Extract the [x, y] coordinate from the center of the cell holding the provided text.  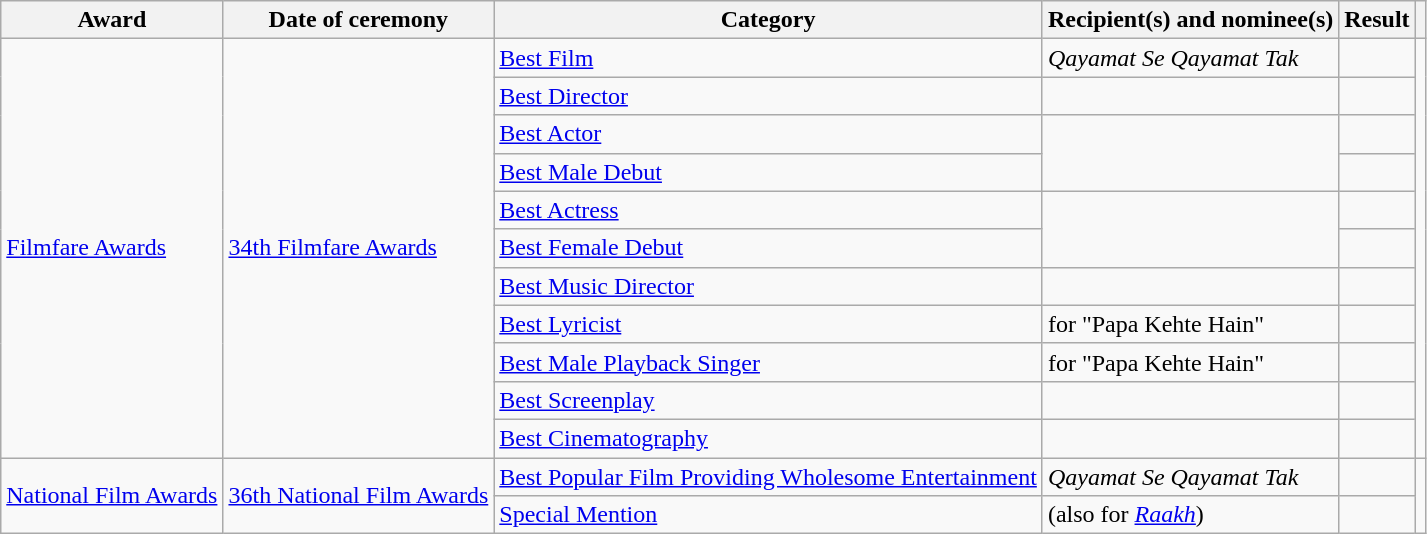
Award [112, 20]
Best Cinematography [768, 438]
Recipient(s) and nominee(s) [1190, 20]
Best Lyricist [768, 324]
Best Actress [768, 210]
Best Director [768, 96]
Special Mention [768, 515]
(also for Raakh) [1190, 515]
34th Filmfare Awards [358, 248]
Best Actor [768, 134]
Category [768, 20]
Best Female Debut [768, 248]
National Film Awards [112, 496]
Filmfare Awards [112, 248]
Date of ceremony [358, 20]
Best Male Playback Singer [768, 362]
Best Male Debut [768, 172]
Best Film [768, 58]
Best Popular Film Providing Wholesome Entertainment [768, 477]
Best Music Director [768, 286]
36th National Film Awards [358, 496]
Best Screenplay [768, 400]
Result [1377, 20]
